Provide the [x, y] coordinate of the cell's center where the given text is located.  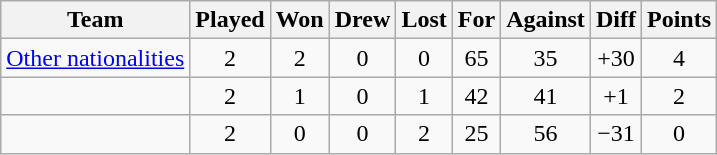
Drew [362, 20]
Against [546, 20]
Other nationalities [96, 58]
56 [546, 134]
Team [96, 20]
+30 [616, 58]
Played [230, 20]
41 [546, 96]
For [476, 20]
25 [476, 134]
65 [476, 58]
Points [678, 20]
−31 [616, 134]
+1 [616, 96]
Diff [616, 20]
42 [476, 96]
4 [678, 58]
Lost [424, 20]
Won [300, 20]
35 [546, 58]
